Pinpoint the cell where the given text exists, returning its (x, y) midpoint coordinate. 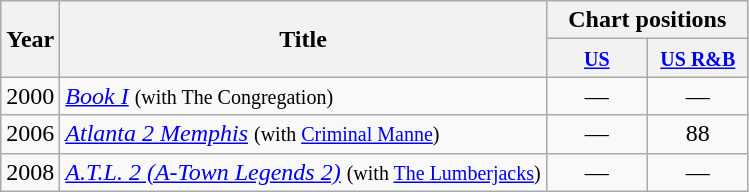
Book I (with The Congregation) (303, 96)
Atlanta 2 Memphis (with Criminal Manne) (303, 134)
88 (698, 134)
Title (303, 39)
US (596, 58)
Year (30, 39)
2006 (30, 134)
2008 (30, 172)
Chart positions (647, 20)
2000 (30, 96)
US R&B (698, 58)
A.T.L. 2 (A-Town Legends 2) (with The Lumberjacks) (303, 172)
